Identify which cell holds the provided text, then report its (X, Y) central coordinate. 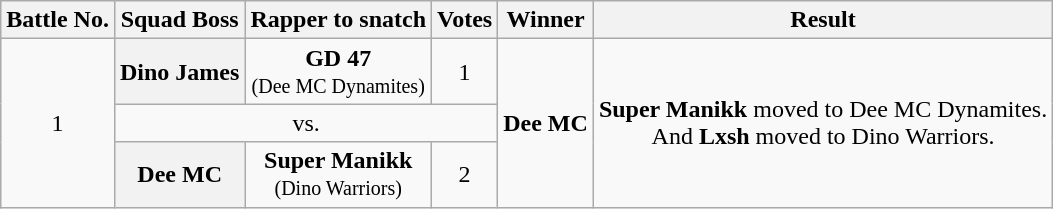
GD 47(Dee MC Dynamites) (338, 72)
vs. (306, 123)
Squad Boss (179, 20)
2 (465, 174)
Super Manikk moved to Dee MC Dynamites.And Lxsh moved to Dino Warriors. (822, 123)
Battle No. (58, 20)
Super Manikk(Dino Warriors) (338, 174)
Votes (465, 20)
Result (822, 20)
Rapper to snatch (338, 20)
Dino James (179, 72)
Winner (546, 20)
